Capture the cell that displays the provided text and extract its (X, Y) central coordinate. 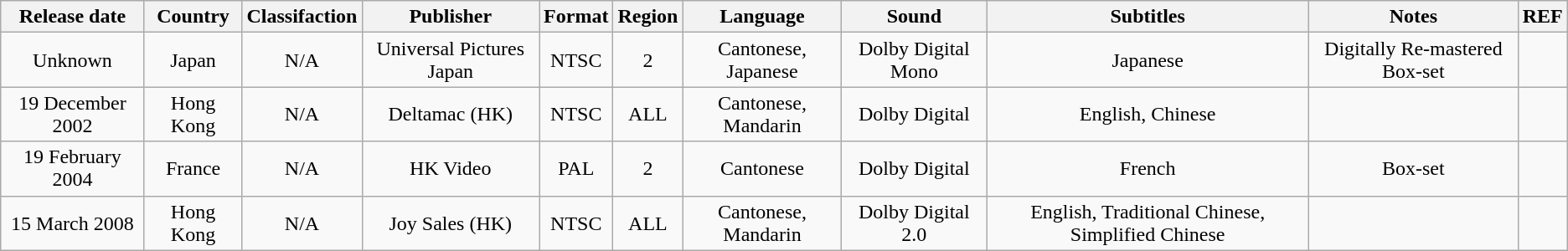
15 March 2008 (72, 223)
English, Traditional Chinese, Simplified Chinese (1148, 223)
Region (648, 17)
Japanese (1148, 60)
France (193, 169)
Unknown (72, 60)
Box-set (1414, 169)
Sound (915, 17)
Digitally Re-mastered Box-set (1414, 60)
Subtitles (1148, 17)
Publisher (451, 17)
Country (193, 17)
19 December 2002 (72, 114)
Notes (1414, 17)
Release date (72, 17)
Format (576, 17)
19 February 2004 (72, 169)
Deltamac (HK) (451, 114)
English, Chinese (1148, 114)
Joy Sales (HK) (451, 223)
French (1148, 169)
HK Video (451, 169)
PAL (576, 169)
Classifaction (302, 17)
Language (762, 17)
Universal Pictures Japan (451, 60)
Cantonese (762, 169)
Cantonese, Japanese (762, 60)
Dolby Digital Mono (915, 60)
Dolby Digital 2.0 (915, 223)
Japan (193, 60)
REF (1543, 17)
